Detect which cell encompasses the target text, then output its [X, Y] center coordinate. 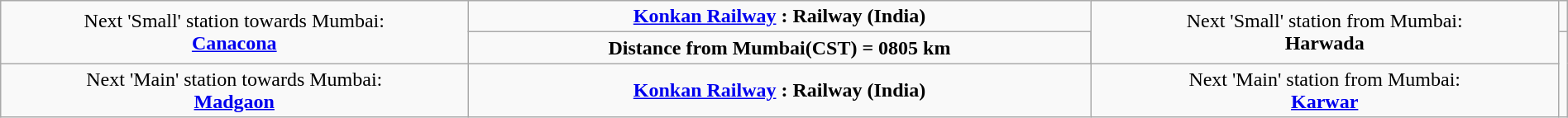
Next 'Small' station from Mumbai:Harwada [1325, 32]
Distance from Mumbai(CST) = 0805 km [779, 48]
Next 'Main' station from Mumbai:Karwar [1325, 91]
Next 'Main' station towards Mumbai:Madgaon [235, 91]
Next 'Small' station towards Mumbai:Canacona [235, 32]
